Return the (X, Y) coordinate for the center point of the cell that contains the specified text.  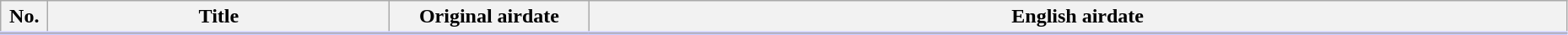
Original airdate (489, 17)
Title (219, 17)
English airdate (1078, 17)
No. (24, 17)
